Search for the cell housing the specified text and yield its [X, Y] center coordinate. 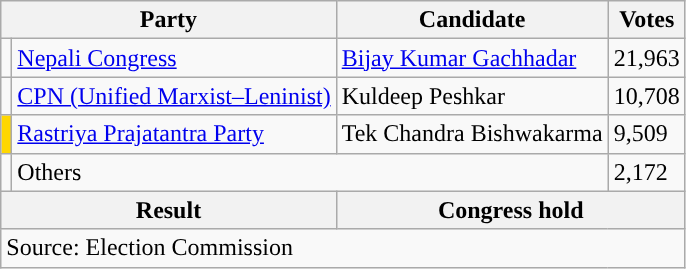
Rastriya Prajatantra Party [174, 134]
CPN (Unified Marxist–Leninist) [174, 96]
Result [168, 210]
Nepali Congress [174, 58]
21,963 [646, 58]
Tek Chandra Bishwakarma [472, 134]
Congress hold [510, 210]
Kuldeep Peshkar [472, 96]
2,172 [646, 172]
Source: Election Commission [343, 248]
Party [168, 20]
Bijay Kumar Gachhadar [472, 58]
Others [310, 172]
9,509 [646, 134]
Candidate [472, 20]
10,708 [646, 96]
Votes [646, 20]
